Determine the (x, y) coordinate at the center of the cell enclosing the given text.  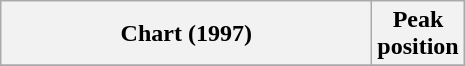
Chart (1997) (186, 34)
Peakposition (418, 34)
